Return the [X, Y] coordinate for the center point of the cell that contains the specified text.  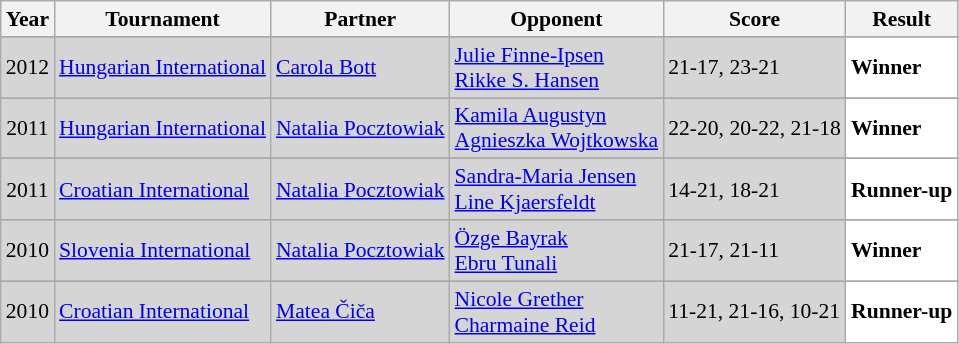
Matea Čiča [360, 312]
Score [754, 19]
14-21, 18-21 [754, 190]
Year [28, 19]
Slovenia International [162, 250]
Tournament [162, 19]
2012 [28, 68]
Kamila Augustyn Agnieszka Wojtkowska [557, 128]
22-20, 20-22, 21-18 [754, 128]
Sandra-Maria Jensen Line Kjaersfeldt [557, 190]
Julie Finne-Ipsen Rikke S. Hansen [557, 68]
21-17, 21-11 [754, 250]
Carola Bott [360, 68]
Özge Bayrak Ebru Tunali [557, 250]
Opponent [557, 19]
Nicole Grether Charmaine Reid [557, 312]
Result [902, 19]
Partner [360, 19]
21-17, 23-21 [754, 68]
11-21, 21-16, 10-21 [754, 312]
